From the cell containing the given text, extract its center point as (x, y) coordinate. 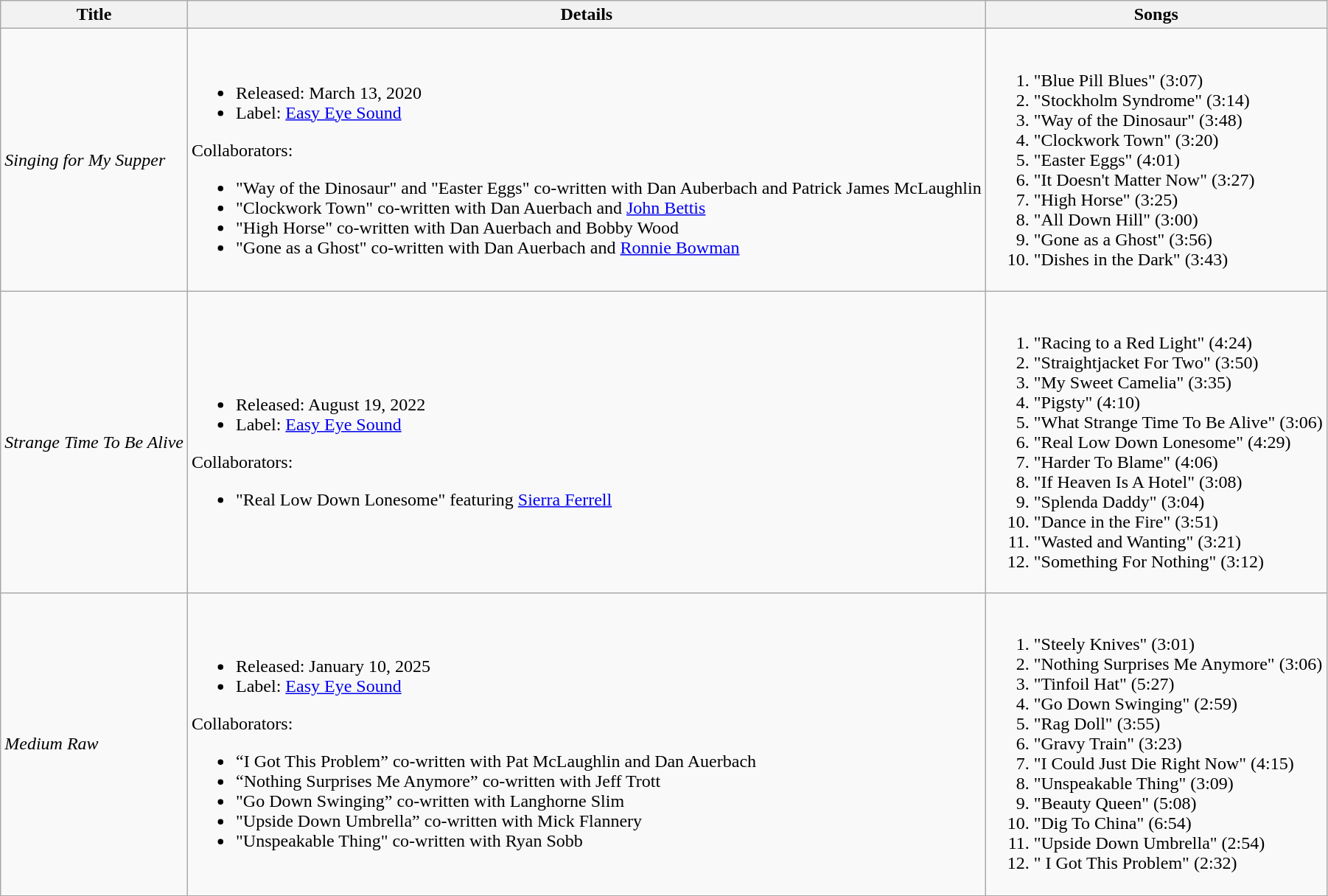
Strange Time To Be Alive (94, 442)
Released: August 19, 2022Label: Easy Eye SoundCollaborators:"Real Low Down Lonesome" featuring Sierra Ferrell (587, 442)
Medium Raw (94, 744)
Songs (1156, 15)
Details (587, 15)
Singing for My Supper (94, 160)
Title (94, 15)
